Return [x, y] of the center of cell containing provided text 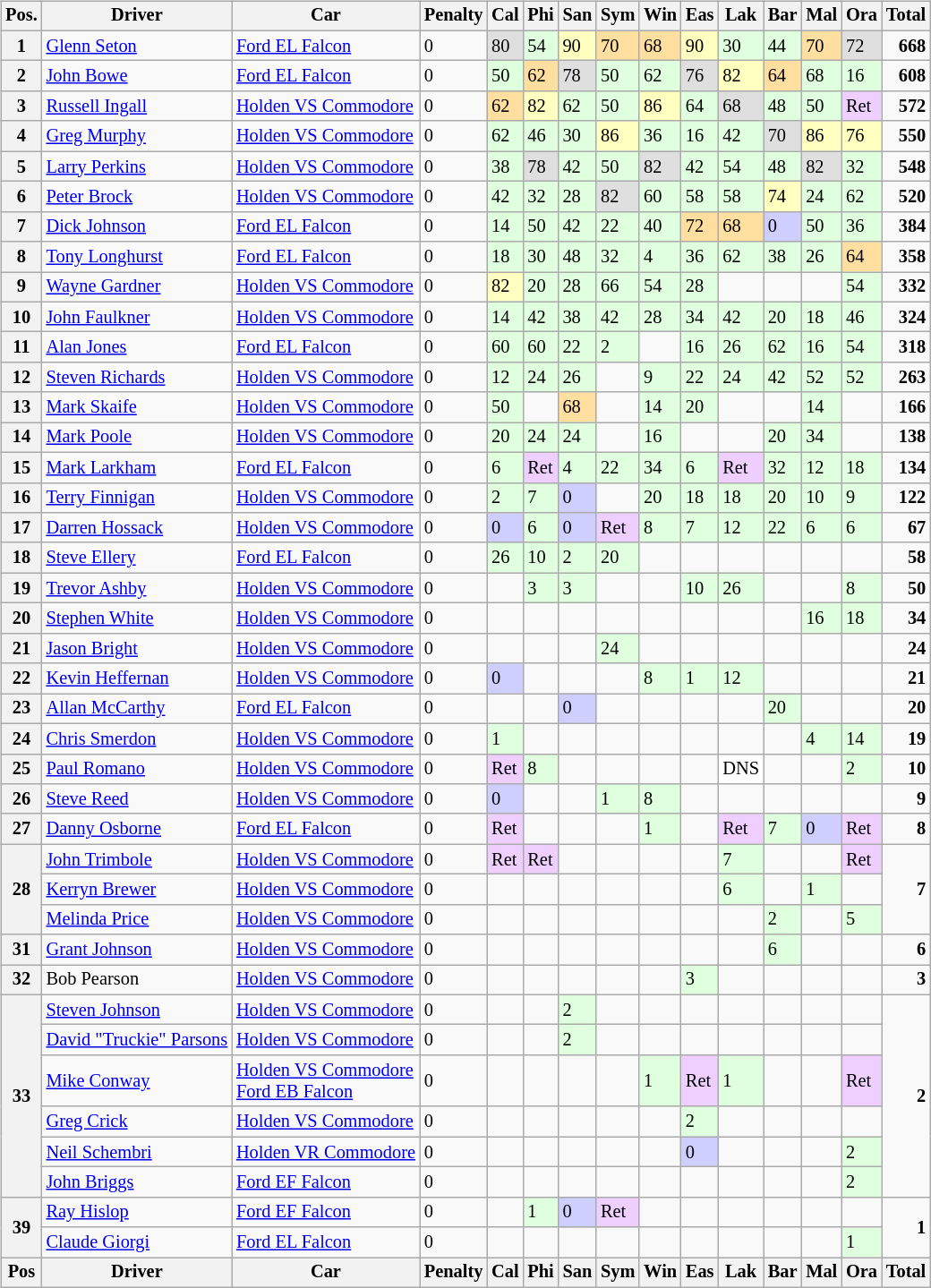
John Bowe [137, 76]
Pos. [21, 16]
Jason Bright [137, 648]
John Faulkner [137, 317]
Chris Smerdon [137, 738]
44 [782, 46]
Allan McCarthy [137, 709]
DNS [740, 769]
520 [906, 197]
384 [906, 226]
23 [21, 709]
Dick Johnson [137, 226]
Tony Longhurst [137, 257]
Mark Larkham [137, 467]
Steve Ellery [137, 558]
27 [21, 829]
Peter Brock [137, 197]
Darren Hossack [137, 528]
Terry Finnigan [137, 498]
Greg Crick [137, 1122]
550 [906, 136]
Glenn Seton [137, 46]
324 [906, 317]
Greg Murphy [137, 136]
548 [906, 166]
11 [21, 347]
572 [906, 107]
39 [21, 1226]
Holden VS Commodore Ford EB Falcon [326, 1081]
Grant Johnson [137, 950]
Holden VR Commodore [326, 1152]
Mark Skaife [137, 407]
Stephen White [137, 618]
25 [21, 769]
17 [21, 528]
Steven Richards [137, 378]
134 [906, 467]
Mike Conway [137, 1081]
Bob Pearson [137, 980]
66 [618, 287]
Alan Jones [137, 347]
Steve Reed [137, 799]
Larry Perkins [137, 166]
608 [906, 76]
67 [906, 528]
31 [21, 950]
318 [906, 347]
John Trimbole [137, 859]
138 [906, 438]
122 [906, 498]
Neil Schembri [137, 1152]
Russell Ingall [137, 107]
332 [906, 287]
Danny Osborne [137, 829]
74 [782, 197]
166 [906, 407]
John Briggs [137, 1182]
Kerryn Brewer [137, 890]
263 [906, 378]
Melinda Price [137, 919]
13 [21, 407]
Paul Romano [137, 769]
668 [906, 46]
40 [661, 226]
Mark Poole [137, 438]
358 [906, 257]
Trevor Ashby [137, 588]
Claude Giorgi [137, 1242]
80 [505, 46]
33 [21, 1096]
Pos [21, 1273]
15 [21, 467]
Wayne Gardner [137, 287]
Steven Johnson [137, 1010]
Kevin Heffernan [137, 678]
David "Truckie" Parsons [137, 1040]
Ray Hislop [137, 1212]
